Output the [X, Y] coordinate of the center of the cell containing the given text.  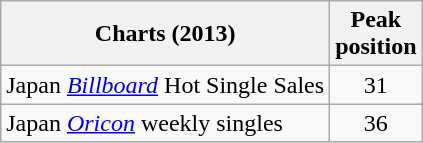
36 [376, 123]
Peakposition [376, 34]
Charts (2013) [166, 34]
Japan Billboard Hot Single Sales [166, 85]
Japan Oricon weekly singles [166, 123]
31 [376, 85]
